Capture the cell that displays the provided text and extract its [x, y] central coordinate. 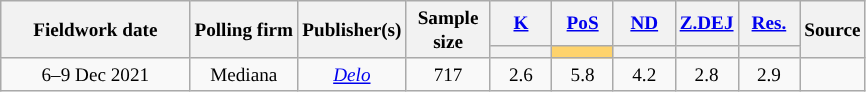
K [521, 24]
Fieldwork date [96, 30]
Source [832, 30]
2.8 [706, 74]
Delo [352, 74]
Publisher(s) [352, 30]
5.8 [583, 74]
PoS [583, 24]
Polling firm [244, 30]
2.6 [521, 74]
Res. [769, 24]
2.9 [769, 74]
Mediana [244, 74]
717 [448, 74]
ND [644, 24]
Z.DEJ [706, 24]
6–9 Dec 2021 [96, 74]
4.2 [644, 74]
Sample size [448, 30]
